Return [X, Y] of the center of cell containing provided text 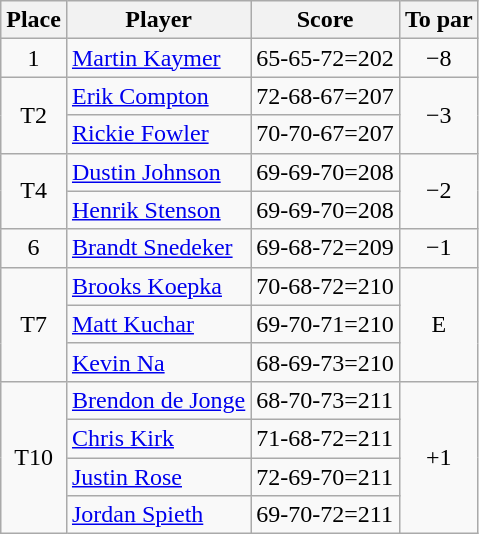
Henrik Stenson [158, 210]
72-68-67=207 [326, 96]
Chris Kirk [158, 438]
Dustin Johnson [158, 172]
Place [34, 20]
69-70-72=211 [326, 515]
E [438, 324]
−2 [438, 191]
69-68-72=209 [326, 248]
Brandt Snedeker [158, 248]
Brendon de Jonge [158, 400]
Player [158, 20]
69-70-71=210 [326, 324]
6 [34, 248]
+1 [438, 457]
1 [34, 58]
Score [326, 20]
Rickie Fowler [158, 134]
−8 [438, 58]
Jordan Spieth [158, 515]
Kevin Na [158, 362]
71-68-72=211 [326, 438]
Matt Kuchar [158, 324]
T10 [34, 457]
72-69-70=211 [326, 477]
68-69-73=210 [326, 362]
Justin Rose [158, 477]
65-65-72=202 [326, 58]
Brooks Koepka [158, 286]
T2 [34, 115]
70-70-67=207 [326, 134]
T4 [34, 191]
Martin Kaymer [158, 58]
−3 [438, 115]
To par [438, 20]
70-68-72=210 [326, 286]
T7 [34, 324]
−1 [438, 248]
68-70-73=211 [326, 400]
Erik Compton [158, 96]
